Locate the cell with the specified text and output its [X, Y] center coordinate. 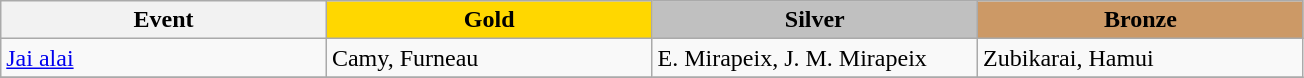
Gold [489, 20]
Camy, Furneau [489, 58]
Event [164, 20]
Silver [815, 20]
Jai alai [164, 58]
Zubikarai, Hamui [1141, 58]
Bronze [1141, 20]
E. Mirapeix, J. M. Mirapeix [815, 58]
